Return [X, Y] of the center of cell containing provided text 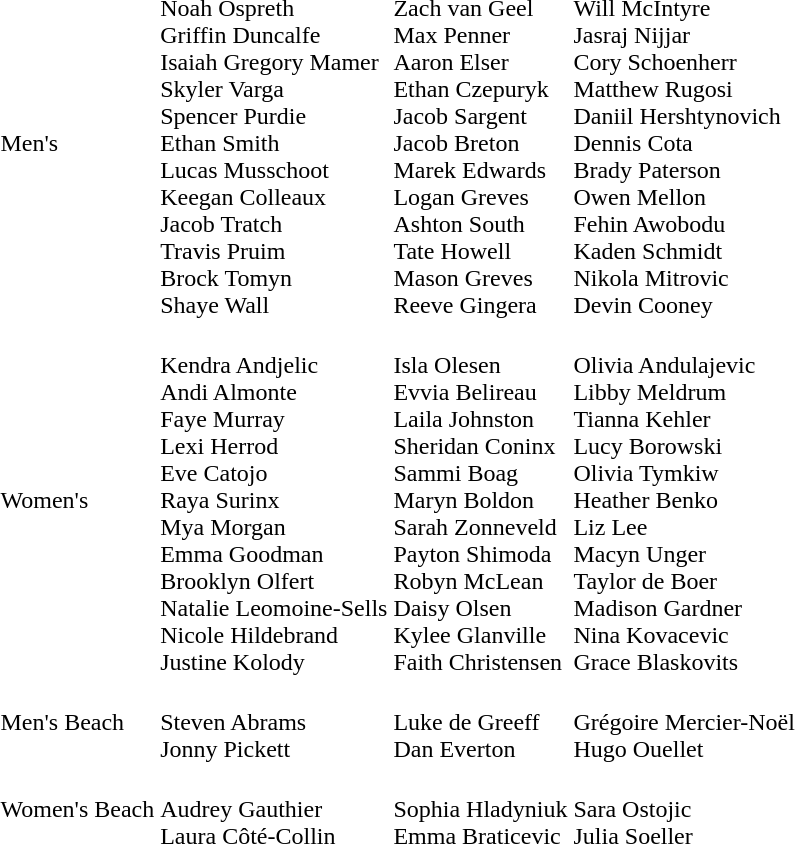
Steven AbramsJonny Pickett [274, 722]
Luke de GreeffDan Everton [480, 722]
